Locate the cell with the specified text and output its (x, y) center coordinate. 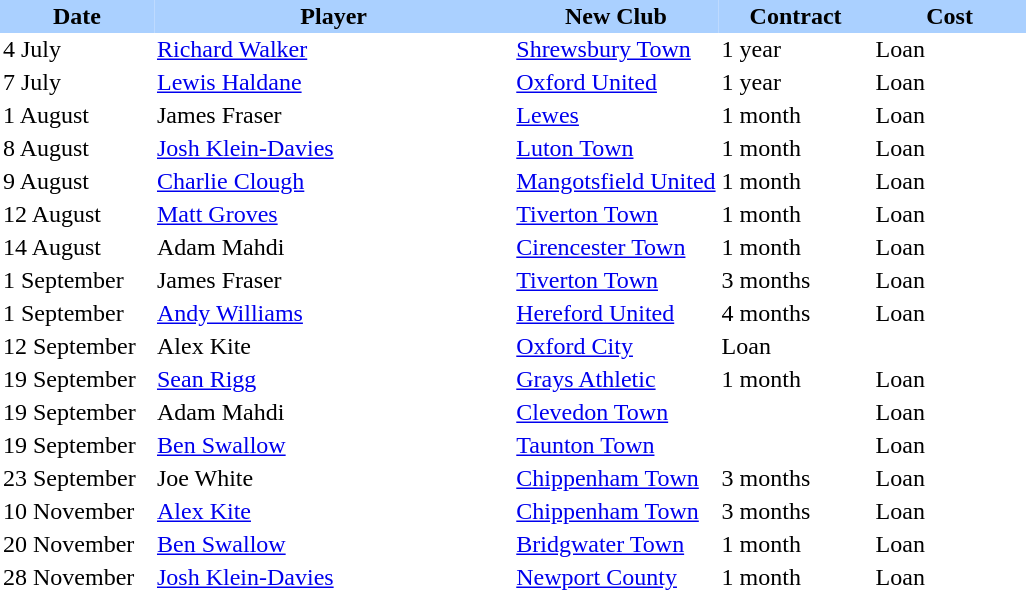
New Club (616, 16)
Charlie Clough (334, 182)
Josh Klein-Davies (334, 148)
Matt Groves (334, 214)
20 November (77, 544)
Lewis Haldane (334, 82)
Taunton Town (616, 446)
Hereford United (616, 314)
10 November (77, 512)
Clevedon Town (616, 412)
14 August (77, 248)
Oxford City (616, 346)
9 August (77, 182)
Bridgwater Town (616, 544)
7 July (77, 82)
4 July (77, 50)
Grays Athletic (616, 380)
Contract (796, 16)
Richard Walker (334, 50)
Luton Town (616, 148)
Date (77, 16)
1 August (77, 116)
Joe White (334, 478)
Oxford United (616, 82)
12 August (77, 214)
Loan (796, 346)
23 September (77, 478)
Cirencester Town (616, 248)
Mangotsfield United (616, 182)
8 August (77, 148)
Lewes (616, 116)
Shrewsbury Town (616, 50)
Andy Williams (334, 314)
Player (334, 16)
Sean Rigg (334, 380)
12 September (77, 346)
4 months (796, 314)
